Determine the (X, Y) coordinate at the center of the cell enclosing the given text.  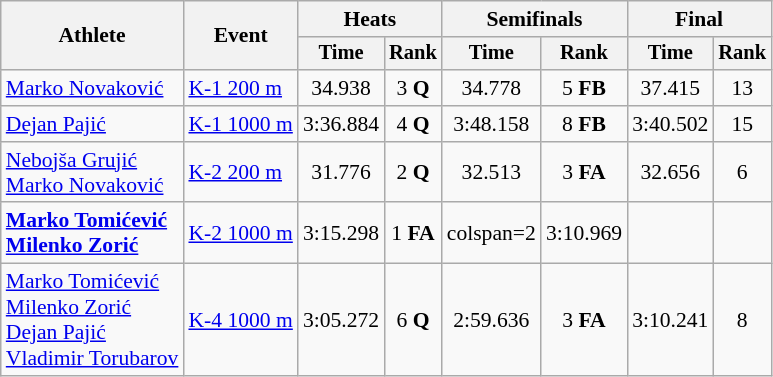
4 Q (413, 124)
K-1 1000 m (240, 124)
6 (742, 172)
3:10.241 (670, 320)
Semifinals (534, 19)
colspan=2 (492, 234)
Final (699, 19)
K-4 1000 m (240, 320)
5 FB (584, 88)
Marko Novaković (92, 88)
13 (742, 88)
32.656 (670, 172)
3:40.502 (670, 124)
2 Q (413, 172)
3:05.272 (341, 320)
Nebojša Grujić Marko Novaković (92, 172)
32.513 (492, 172)
37.415 (670, 88)
Heats (370, 19)
3 Q (413, 88)
3:48.158 (492, 124)
34.778 (492, 88)
31.776 (341, 172)
6 Q (413, 320)
8 FB (584, 124)
K-2 1000 m (240, 234)
1 FA (413, 234)
Marko TomićevićMilenko ZorićDejan PajićVladimir Torubarov (92, 320)
8 (742, 320)
Dejan Pajić (92, 124)
15 (742, 124)
34.938 (341, 88)
Marko TomićevićMilenko Zorić (92, 234)
Event (240, 36)
2:59.636 (492, 320)
K-1 200 m (240, 88)
3:15.298 (341, 234)
3:36.884 (341, 124)
Athlete (92, 36)
3:10.969 (584, 234)
K-2 200 m (240, 172)
